Pinpoint the cell where the given text exists, returning its [x, y] midpoint coordinate. 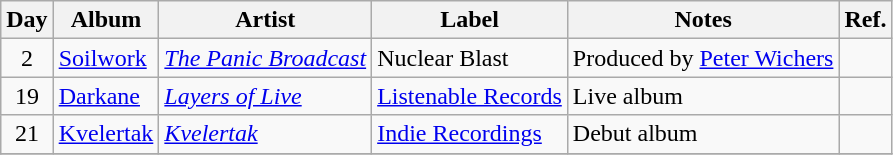
Debut album [703, 134]
Nuclear Blast [470, 58]
Produced by Peter Wichers [703, 58]
21 [27, 134]
Ref. [866, 20]
Day [27, 20]
Artist [266, 20]
Darkane [106, 96]
The Panic Broadcast [266, 58]
2 [27, 58]
Label [470, 20]
Indie Recordings [470, 134]
Soilwork [106, 58]
Live album [703, 96]
Layers of Live [266, 96]
Listenable Records [470, 96]
Notes [703, 20]
Album [106, 20]
19 [27, 96]
